Find where the given text appears and provide that cell's center as [X, Y] coordinate. 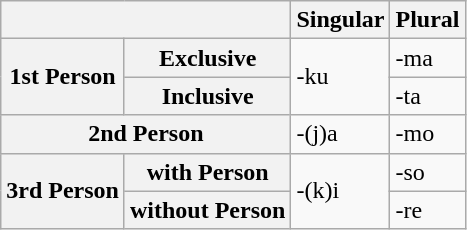
2nd Person [146, 134]
Inclusive [207, 96]
1st Person [63, 77]
-so [428, 172]
-(j)a [340, 134]
-(k)i [340, 191]
Singular [340, 20]
-mo [428, 134]
without Person [207, 210]
Plural [428, 20]
-ta [428, 96]
-ku [340, 77]
3rd Person [63, 191]
-re [428, 210]
Exclusive [207, 58]
with Person [207, 172]
-ma [428, 58]
